For the text-containing cell, return its midpoint in (X, Y) coordinate format. 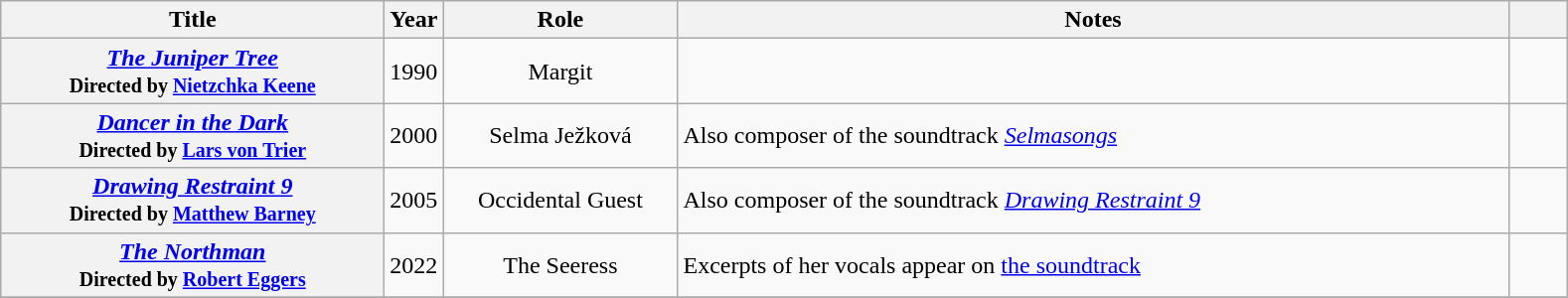
Selma Ježková (560, 135)
Drawing Restraint 9Directed by Matthew Barney (193, 201)
2005 (413, 201)
Margit (560, 72)
Notes (1093, 20)
Also composer of the soundtrack Selmasongs (1093, 135)
Excerpts of her vocals appear on the soundtrack (1093, 264)
2000 (413, 135)
The Juniper TreeDirected by Nietzchka Keene (193, 72)
Role (560, 20)
2022 (413, 264)
Also composer of the soundtrack Drawing Restraint 9 (1093, 201)
Occidental Guest (560, 201)
Dancer in the DarkDirected by Lars von Trier (193, 135)
Title (193, 20)
1990 (413, 72)
Year (413, 20)
The NorthmanDirected by Robert Eggers (193, 264)
The Seeress (560, 264)
